Detect which cell encompasses the target text, then output its [X, Y] center coordinate. 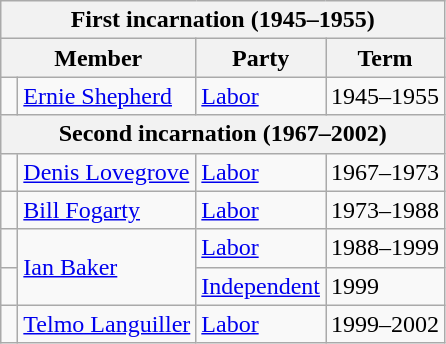
Independent [261, 286]
1973–1988 [386, 210]
1967–1973 [386, 172]
Bill Fogarty [107, 210]
1999–2002 [386, 324]
Ernie Shepherd [107, 96]
First incarnation (1945–1955) [223, 20]
1999 [386, 286]
Term [386, 58]
Party [261, 58]
Second incarnation (1967–2002) [223, 134]
Ian Baker [107, 267]
Member [98, 58]
1988–1999 [386, 248]
1945–1955 [386, 96]
Denis Lovegrove [107, 172]
Telmo Languiller [107, 324]
